Find where the given text appears and provide that cell's center as (X, Y) coordinate. 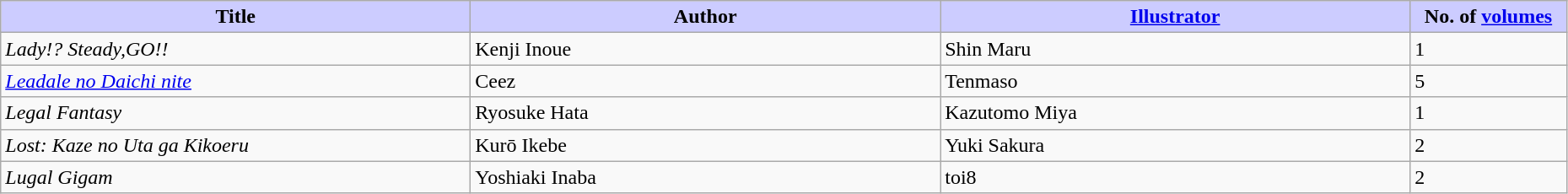
Yuki Sakura (1176, 145)
Ceez (705, 81)
Legal Fantasy (236, 113)
Shin Maru (1176, 49)
Kazutomo Miya (1176, 113)
Leadale no Daichi nite (236, 81)
toi8 (1176, 177)
Lady!? Steady,GO!! (236, 49)
Lugal Gigam (236, 177)
No. of volumes (1489, 17)
Illustrator (1176, 17)
Ryosuke Hata (705, 113)
Title (236, 17)
Lost: Kaze no Uta ga Kikoeru (236, 145)
Yoshiaki Inaba (705, 177)
Kenji Inoue (705, 49)
Tenmaso (1176, 81)
5 (1489, 81)
Author (705, 17)
Kurō Ikebe (705, 145)
